Pinpoint the cell where the given text exists, returning its [x, y] midpoint coordinate. 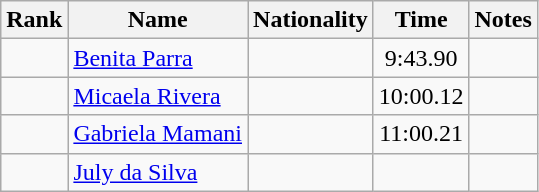
9:43.90 [421, 58]
Gabriela Mamani [158, 134]
Benita Parra [158, 58]
July da Silva [158, 172]
Nationality [311, 20]
Micaela Rivera [158, 96]
Notes [503, 20]
Rank [34, 20]
11:00.21 [421, 134]
Name [158, 20]
10:00.12 [421, 96]
Time [421, 20]
